Determine the [X, Y] coordinate at the center of the cell enclosing the given text.  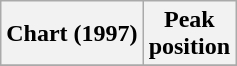
Peakposition [189, 34]
Chart (1997) [72, 34]
